From the cell containing the given text, extract its center point as (x, y) coordinate. 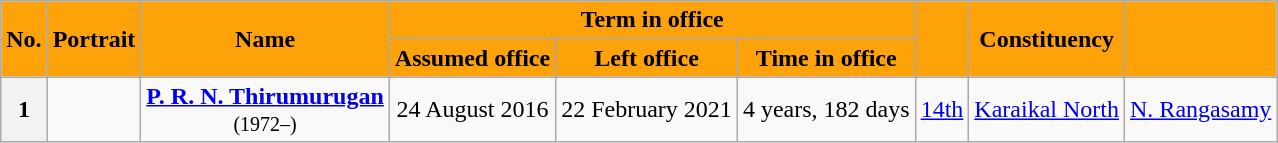
No. (24, 39)
Constituency (1047, 39)
Time in office (826, 58)
4 years, 182 days (826, 110)
Name (265, 39)
P. R. N. Thirumurugan(1972–) (265, 110)
1 (24, 110)
Left office (647, 58)
22 February 2021 (647, 110)
Karaikal North (1047, 110)
Assumed office (472, 58)
N. Rangasamy (1201, 110)
Term in office (652, 20)
24 August 2016 (472, 110)
Portrait (94, 39)
14th (942, 110)
